Scan for the cell matching the given text and deliver its [x, y] coordinate at center. 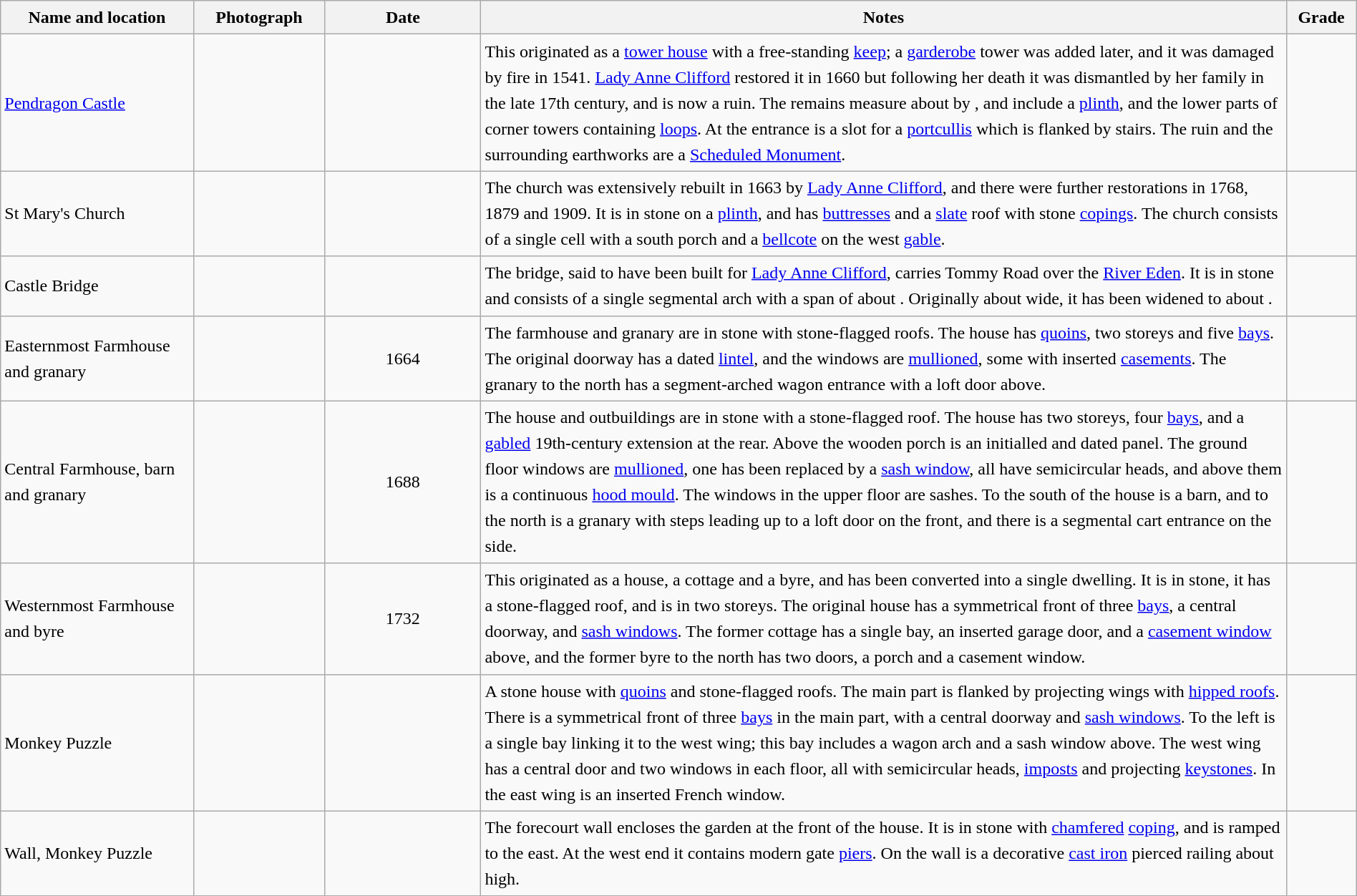
St Mary's Church [97, 213]
Grade [1321, 17]
Name and location [97, 17]
Central Farmhouse, barn and granary [97, 482]
Wall, Monkey Puzzle [97, 853]
Photograph [259, 17]
Pendragon Castle [97, 103]
Westernmost Farmhouse and byre [97, 618]
Date [403, 17]
Castle Bridge [97, 286]
Notes [883, 17]
1732 [403, 618]
1664 [403, 358]
Easternmost Farmhouse and granary [97, 358]
Monkey Puzzle [97, 743]
1688 [403, 482]
